Capture the cell that displays the provided text and extract its (X, Y) central coordinate. 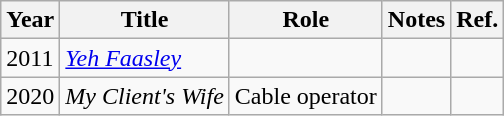
Year (30, 20)
My Client's Wife (145, 96)
Ref. (478, 20)
Cable operator (306, 96)
Yeh Faasley (145, 58)
2011 (30, 58)
Role (306, 20)
Notes (416, 20)
2020 (30, 96)
Title (145, 20)
